Return [X, Y] of the center of cell containing provided text 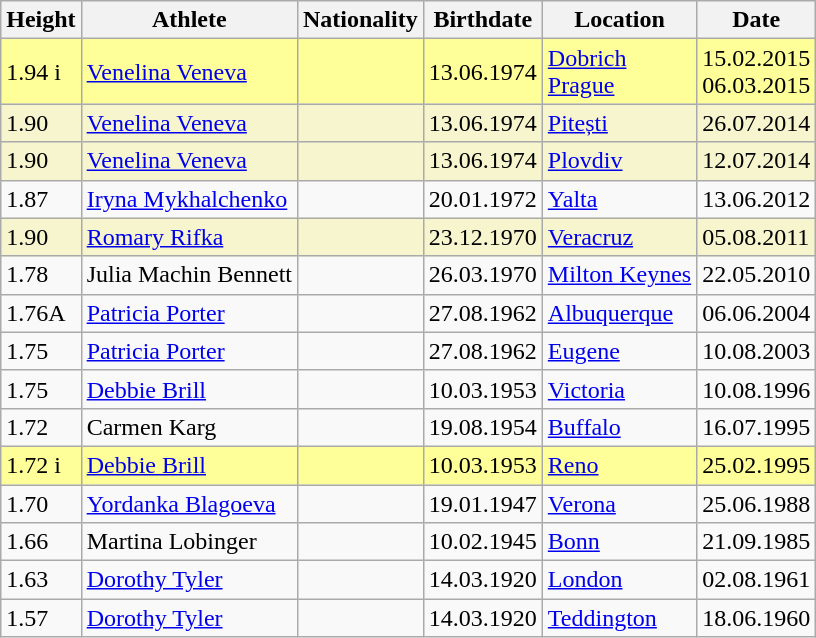
1.72 [41, 427]
23.12.1970 [482, 237]
Birthdate [482, 20]
Romary Rifka [189, 237]
1.72 i [41, 465]
1.63 [41, 580]
Iryna Mykhalchenko [189, 199]
Julia Machin Bennett [189, 275]
Albuquerque [619, 313]
1.70 [41, 503]
06.06.2004 [756, 313]
Victoria [619, 389]
05.08.2011 [756, 237]
25.06.1988 [756, 503]
Teddington [619, 618]
Veracruz [619, 237]
Athlete [189, 20]
Reno [619, 465]
10.08.2003 [756, 351]
Pitești [619, 123]
1.94 i [41, 72]
Buffalo [619, 427]
22.05.2010 [756, 275]
1.78 [41, 275]
19.01.1947 [482, 503]
15.02.201506.03.2015 [756, 72]
13.06.2012 [756, 199]
DobrichPrague [619, 72]
Martina Lobinger [189, 542]
02.08.1961 [756, 580]
Verona [619, 503]
12.07.2014 [756, 161]
25.02.1995 [756, 465]
21.09.1985 [756, 542]
London [619, 580]
1.87 [41, 199]
Yalta [619, 199]
Plovdiv [619, 161]
10.02.1945 [482, 542]
Milton Keynes [619, 275]
Date [756, 20]
1.66 [41, 542]
Height [41, 20]
18.06.1960 [756, 618]
Bonn [619, 542]
1.57 [41, 618]
1.76A [41, 313]
10.08.1996 [756, 389]
26.03.1970 [482, 275]
Yordanka Blagoeva [189, 503]
Location [619, 20]
Eugene [619, 351]
Carmen Karg [189, 427]
20.01.1972 [482, 199]
19.08.1954 [482, 427]
Nationality [360, 20]
16.07.1995 [756, 427]
26.07.2014 [756, 123]
